Determine the (x, y) coordinate at the center of the cell enclosing the given text.  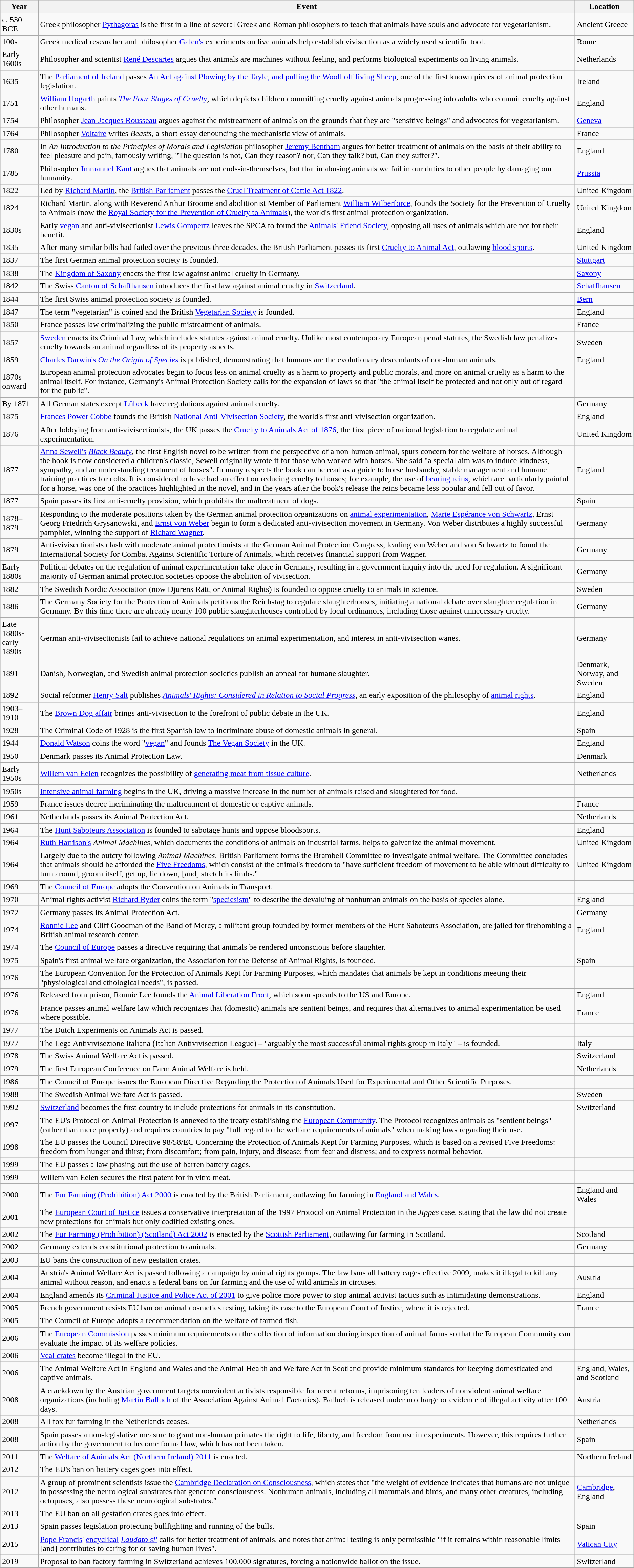
2000 (19, 1195)
1975 (19, 960)
1988 (19, 1095)
The Council of Europe issues the European Directive Regarding the Protection of Animals Used for Experimental and Other Scientific Purposes. (307, 1082)
Italy (605, 1043)
Schaffhausen (605, 286)
1944 (19, 743)
1850 (19, 325)
The first European Conference on Farm Animal Welfare is held. (307, 1069)
1961 (19, 817)
Ancient Greece (605, 24)
1780 (19, 151)
1878–1879 (19, 523)
The Swedish Nordic Association (now Djurens Rätt, or Animal Rights) is founded to oppose cruelty to animals in science. (307, 589)
1978 (19, 1056)
The Dutch Experiments on Animals Act is passed. (307, 1030)
The Council of Europe adopts the Convention on Animals in Transport. (307, 887)
1959 (19, 804)
2015 (19, 1544)
c. 530 BCE (19, 24)
1842 (19, 286)
1830s (19, 230)
Veal crates become illegal in the EU. (307, 1356)
1635 (19, 81)
1835 (19, 248)
By 1871 (19, 404)
France passes law criminalizing the public mistreatment of animals. (307, 325)
1764 (19, 133)
Philosopher and scientist René Descartes argues that animals are machines without feeling, and performs biological experiments on living animals. (307, 59)
1822 (19, 190)
2011 (19, 1457)
1892 (19, 695)
Danish, Norwegian, and Swedish animal protection societies publish an appeal for humane slaughter. (307, 673)
Saxony (605, 273)
1903–1910 (19, 713)
Early 1600s (19, 59)
Led by Richard Martin, the British Parliament passes the Cruel Treatment of Cattle Act 1822. (307, 190)
England, Wales, and Scotland (605, 1373)
1844 (19, 299)
1979 (19, 1069)
2003 (19, 1260)
EU bans the construction of new gestation crates. (307, 1260)
2019 (19, 1561)
Frances Power Cobbe founds the British National Anti-Vivisection Society, the world's first anti-vivisection organization. (307, 416)
1986 (19, 1082)
1928 (19, 730)
1876 (19, 434)
Donald Watson coins the word "vegan" and founds The Vegan Society in the UK. (307, 743)
1882 (19, 589)
The Swedish Animal Welfare Act is passed. (307, 1095)
1998 (19, 1147)
The Fur Farming (Prohibition) Act 2000 is enacted by the British Parliament, outlawing fur farming in England and Wales. (307, 1195)
Geneva (605, 121)
Germany passes its Animal Protection Act. (307, 912)
Switzerland becomes the first country to include protections for animals in its constitution. (307, 1108)
100s (19, 42)
German anti-vivisectionists fail to achieve national regulations on animal experimentation, and interest in anti-vivisection wanes. (307, 638)
Vatican City (605, 1544)
The Kingdom of Saxony enacts the first law against animal cruelty in Germany. (307, 273)
1950s (19, 791)
Bern (605, 299)
Stuttgart (605, 260)
Late 1880s-early 1890s (19, 638)
1970 (19, 900)
The term "vegetarian" is coined and the British Vegetarian Society is founded. (307, 312)
Proposal to ban factory farming in Switzerland achieves 100,000 signatures, forcing a nationwide ballot on the issue. (307, 1561)
Denmark passes its Animal Protection Law. (307, 756)
1992 (19, 1108)
1785 (19, 173)
Animal rights activist Richard Ryder coins the term "speciesism" to describe the devaluing of nonhuman animals on the basis of species alone. (307, 900)
All fox fur farming in the Netherlands ceases. (307, 1422)
Willem van Eelen secures the first patent for in vitro meat. (307, 1177)
Netherlands passes its Animal Protection Act. (307, 817)
Intensive animal farming begins in the UK, driving a massive increase in the number of animals raised and slaughtered for food. (307, 791)
Cambridge, England (605, 1491)
The EU passes a law phasing out the use of barren battery cages. (307, 1164)
Charles Darwin's On the Origin of Species is published, demonstrating that humans are the evolutionary descendants of non-human animals. (307, 360)
1837 (19, 260)
France issues decree incriminating the maltreatment of domestic or captive animals. (307, 804)
1997 (19, 1125)
Spain passes its first anti-cruelty provision, which prohibits the maltreatment of dogs. (307, 501)
Philosopher Voltaire writes Beasts, a short essay denouncing the mechanistic view of animals. (307, 133)
1751 (19, 103)
The Council of Europe passes a directive requiring that animals be rendered unconscious before slaughter. (307, 947)
Released from prison, Ronnie Lee founds the Animal Liberation Front, which soon spreads to the US and Europe. (307, 995)
1857 (19, 342)
The EU ban on all gestation crates goes into effect. (307, 1513)
The Brown Dog affair brings anti-vivisection to the forefront of public debate in the UK. (307, 713)
1969 (19, 887)
Denmark, Norway, and Sweden (605, 673)
Location (605, 7)
Willem van Eelen recognizes the possibility of generating meat from tissue culture. (307, 773)
The Lega Antivivisezione Italiana (Italian Antivivisection League) – "arguably the most successful animal rights group in Italy" – is founded. (307, 1043)
The first Swiss animal protection society is founded. (307, 299)
The Swiss Animal Welfare Act is passed. (307, 1056)
1847 (19, 312)
1891 (19, 673)
1838 (19, 273)
Germany extends constitutional protection to animals. (307, 1247)
French government resists EU ban on animal cosmetics testing, taking its case to the European Court of Justice, where it is rejected. (307, 1308)
1824 (19, 208)
England and Wales (605, 1195)
Early 1880s (19, 572)
1859 (19, 360)
1950 (19, 756)
Prussia (605, 173)
Early 1950s (19, 773)
Spain passes legislation protecting bullfighting and running of the bulls. (307, 1526)
Scotland (605, 1234)
1754 (19, 121)
The EU's ban on battery cages goes into effect. (307, 1469)
1870s onward (19, 382)
Year (19, 7)
Event (307, 7)
Ireland (605, 81)
Ruth Harrison's Animal Machines, which documents the conditions of animals on industrial farms, helps to galvanize the animal movement. (307, 843)
Spain's first animal welfare organization, the Association for the Defense of Animal Rights, is founded. (307, 960)
The first German animal protection society is founded. (307, 260)
The Council of Europe adopts a recommendation on the welfare of farmed fish. (307, 1320)
1972 (19, 912)
1875 (19, 416)
The Fur Farming (Prohibition) (Scotland) Act 2002 is enacted by the Scottish Parliament, outlawing fur farming in Scotland. (307, 1234)
Northern Ireland (605, 1457)
2001 (19, 1217)
All German states except Lübeck have regulations against animal cruelty. (307, 404)
The Welfare of Animals Act (Northern Ireland) 2011 is enacted. (307, 1457)
Rome (605, 42)
1879 (19, 550)
The Swiss Canton of Schaffhausen introduces the first law against animal cruelty in Switzerland. (307, 286)
The Criminal Code of 1928 is the first Spanish law to incriminate abuse of domestic animals in general. (307, 730)
Denmark (605, 756)
1886 (19, 607)
The Hunt Saboteurs Association is founded to sabotage hunts and oppose bloodsports. (307, 830)
Greek medical researcher and philosopher Galen's experiments on live animals help establish vivisection as a widely used scientific tool. (307, 42)
